Scan for the cell matching the given text and deliver its (x, y) coordinate at center. 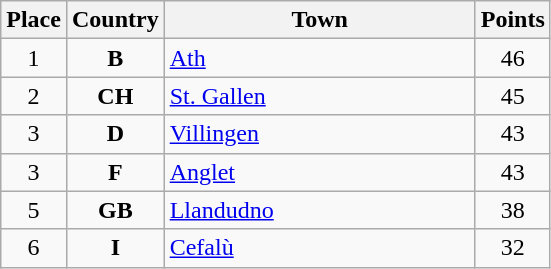
Points (512, 20)
B (115, 58)
2 (34, 96)
I (115, 248)
38 (512, 210)
Ath (320, 58)
6 (34, 248)
CH (115, 96)
Place (34, 20)
D (115, 134)
GB (115, 210)
St. Gallen (320, 96)
Country (115, 20)
32 (512, 248)
45 (512, 96)
Llandudno (320, 210)
1 (34, 58)
5 (34, 210)
46 (512, 58)
Cefalù (320, 248)
Villingen (320, 134)
Anglet (320, 172)
F (115, 172)
Town (320, 20)
